Determine the [X, Y] coordinate at the center of the cell enclosing the given text.  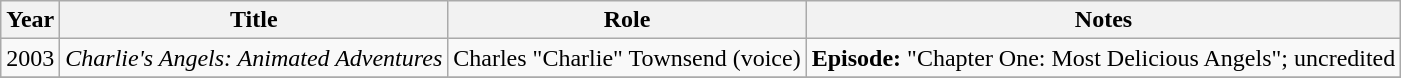
Episode: "Chapter One: Most Delicious Angels"; uncredited [1104, 58]
Charlie's Angels: Animated Adventures [254, 58]
Title [254, 20]
Notes [1104, 20]
Role [627, 20]
2003 [30, 58]
Year [30, 20]
Charles "Charlie" Townsend (voice) [627, 58]
